From the cell containing the given text, extract its center point as (x, y) coordinate. 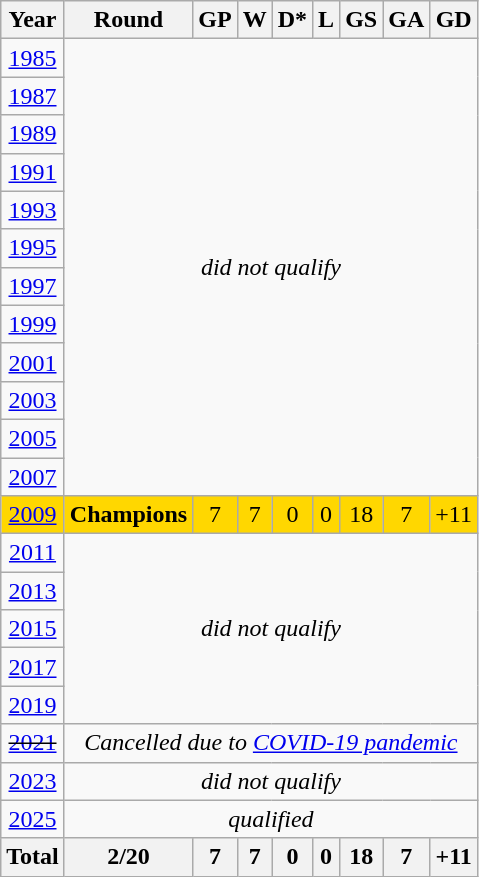
1985 (33, 58)
2/20 (128, 857)
2015 (33, 629)
2011 (33, 553)
Round (128, 20)
1999 (33, 324)
1991 (33, 172)
1995 (33, 248)
2023 (33, 781)
D* (292, 20)
2005 (33, 438)
W (254, 20)
L (326, 20)
1993 (33, 210)
1989 (33, 134)
Cancelled due to COVID-19 pandemic (270, 743)
Year (33, 20)
2017 (33, 667)
GP (215, 20)
1987 (33, 96)
2007 (33, 477)
2001 (33, 362)
GA (406, 20)
GS (362, 20)
GD (454, 20)
2009 (33, 515)
qualified (270, 819)
2013 (33, 591)
Champions (128, 515)
1997 (33, 286)
2021 (33, 743)
2019 (33, 705)
Total (33, 857)
2025 (33, 819)
2003 (33, 400)
